Provide the (x, y) coordinate of the cell's center where the given text is located.  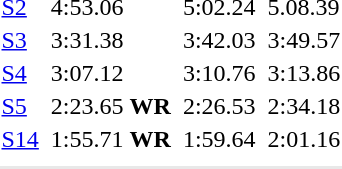
3:31.38 (110, 40)
1:59.64 (219, 139)
2:01.16 (304, 139)
2:23.65 WR (110, 106)
S3 (20, 40)
S14 (20, 139)
3:07.12 (110, 73)
2:34.18 (304, 106)
1:55.71 WR (110, 139)
3:10.76 (219, 73)
2:26.53 (219, 106)
S4 (20, 73)
3:13.86 (304, 73)
S5 (20, 106)
3:42.03 (219, 40)
3:49.57 (304, 40)
